Determine the [X, Y] coordinate at the center of the cell enclosing the given text.  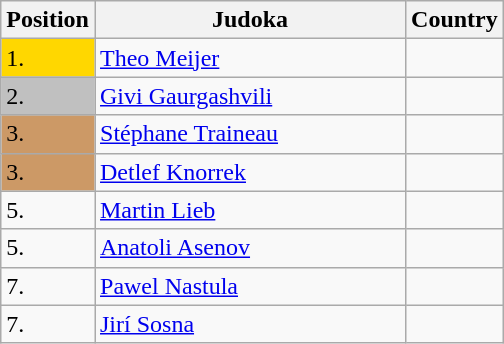
Pawel Nastula [250, 286]
Judoka [250, 20]
Martin Lieb [250, 210]
Jirí Sosna [250, 324]
Detlef Knorrek [250, 172]
Givi Gaurgashvili [250, 96]
Anatoli Asenov [250, 248]
Stéphane Traineau [250, 134]
Country [455, 20]
2. [48, 96]
1. [48, 58]
Position [48, 20]
Theo Meijer [250, 58]
